Locate the cell with the specified text and output its [x, y] center coordinate. 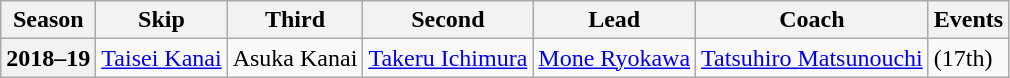
Season [48, 20]
Events [968, 20]
2018–19 [48, 58]
Takeru Ichimura [448, 58]
Third [295, 20]
Mone Ryokawa [614, 58]
Tatsuhiro Matsunouchi [812, 58]
Lead [614, 20]
Taisei Kanai [162, 58]
Asuka Kanai [295, 58]
Skip [162, 20]
(17th) [968, 58]
Coach [812, 20]
Second [448, 20]
